Return the [X, Y] coordinate for the center point of the cell that contains the specified text.  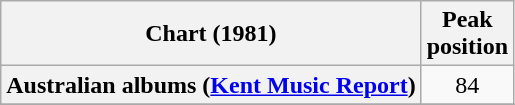
Chart (1981) [211, 34]
Peakposition [467, 34]
Australian albums (Kent Music Report) [211, 85]
84 [467, 85]
